Search for the cell housing the specified text and yield its (x, y) center coordinate. 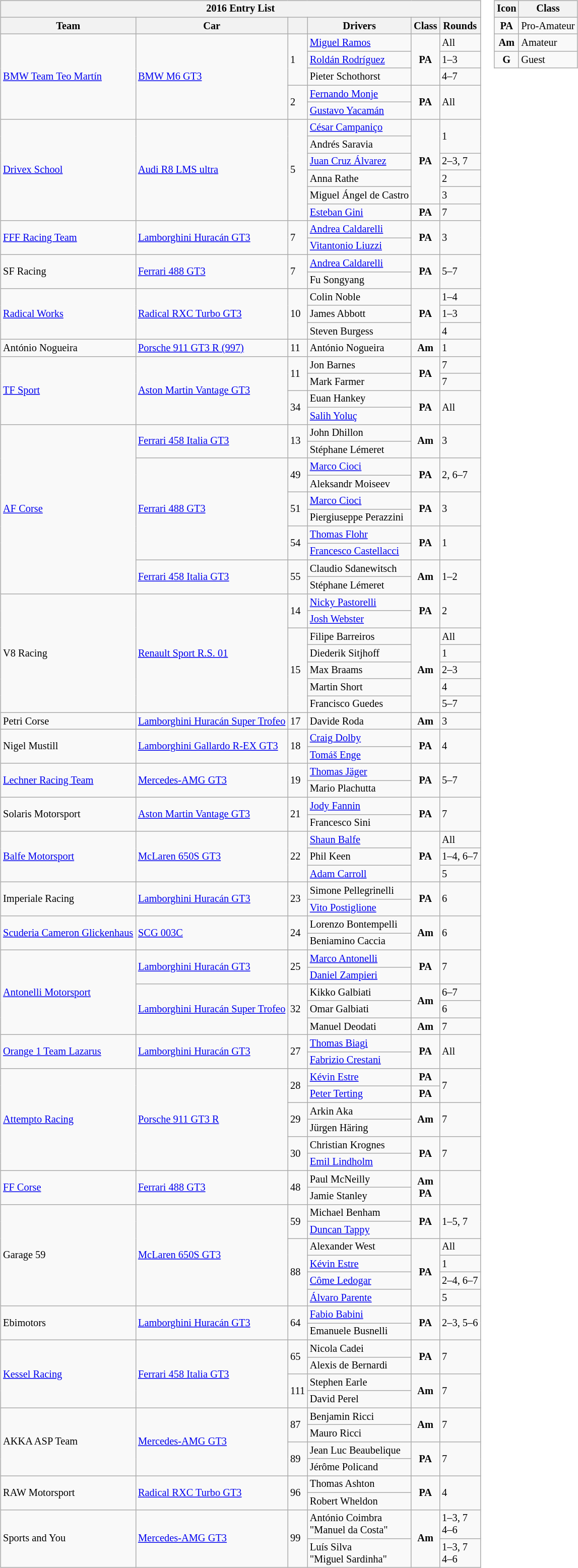
Omar Galbiati (359, 1009)
Porsche 911 GT3 R (997) (212, 348)
48 (297, 1187)
Paul McNeilly (359, 1179)
29 (297, 1120)
Simone Pellegrinelli (359, 891)
Arkin Aka (359, 1111)
Côme Ledogar (359, 1281)
Drivex School (68, 170)
Pieter Schothorst (359, 77)
Guest (548, 60)
Diederik Sitjhoff (359, 654)
49 (297, 475)
27 (297, 1052)
55 (297, 576)
24 (297, 933)
18 (297, 747)
Álvaro Parente (359, 1298)
34 (297, 407)
Jamie Stanley (359, 1196)
17 (297, 721)
Claudio Sdanewitsch (359, 568)
Lamborghini Gallardo R-EX GT3 (212, 747)
Stephen Earle (359, 1383)
Michael Benham (359, 1213)
Car (212, 26)
Colin Noble (359, 297)
Garage 59 (68, 1255)
Thomas Biagi (359, 1043)
Nicola Cadei (359, 1348)
Anna Rathe (359, 178)
Filipe Barreiros (359, 636)
Alexander West (359, 1247)
14 (297, 611)
Thomas Jäger (359, 772)
21 (297, 814)
32 (297, 1010)
30 (297, 1154)
54 (297, 543)
Fabio Babini (359, 1315)
Esteban Gini (359, 213)
Juan Cruz Álvarez (359, 162)
BMW Team Teo Martín (68, 77)
Piergiuseppe Perazzini (359, 517)
Emanuele Busnelli (359, 1332)
Andrés Saravia (359, 145)
Francesco Castellacci (359, 552)
13 (297, 441)
Antonelli Motorsport (68, 992)
Mark Farmer (359, 382)
19 (297, 780)
César Campaniço (359, 127)
Max Braams (359, 670)
Kessel Racing (68, 1374)
6–7 (460, 993)
1–5, 7 (460, 1221)
Scuderia Cameron Glickenhaus (68, 933)
Lorenzo Bontempelli (359, 925)
1–4 (460, 297)
Miguel Ramos (359, 43)
15 (297, 670)
Lechner Racing Team (68, 780)
Pro-Amateur (548, 26)
Francesco Sini (359, 823)
Roldán Rodríguez (359, 60)
4–7 (460, 77)
Jürgen Häring (359, 1128)
Miguel Ángel de Castro (359, 195)
Duncan Tappy (359, 1230)
96 (297, 1492)
Mario Plachutta (359, 789)
Alexis de Bernardi (359, 1365)
David Perel (359, 1399)
25 (297, 966)
Francisco Guedes (359, 704)
Adam Carroll (359, 874)
FF Corse (68, 1187)
Radical Works (68, 314)
64 (297, 1323)
Nicky Pastorelli (359, 603)
FFF Racing Team (68, 238)
Vito Postiglione (359, 907)
Amateur (548, 43)
Salih Yoluç (359, 416)
Imperiale Racing (68, 899)
AF Corse (68, 509)
Craig Dolby (359, 738)
51 (297, 509)
SF Racing (68, 271)
Tomáš Enge (359, 755)
Audi R8 LMS ultra (212, 170)
Emil Lindholm (359, 1162)
Shaun Balfe (359, 840)
Sports and You (68, 1539)
SCG 003C (212, 933)
V8 Racing (68, 654)
Martin Short (359, 687)
1–2 (460, 576)
Nigel Mustill (68, 747)
Orange 1 Team Lazarus (68, 1052)
2, 6–7 (460, 475)
James Abbott (359, 314)
AKKA ASP Team (68, 1442)
Balfe Motorsport (68, 857)
23 (297, 899)
89 (297, 1458)
Fabrizio Crestani (359, 1060)
22 (297, 857)
Drivers (359, 26)
Porsche 911 GT3 R (212, 1120)
AmPA (425, 1187)
Phil Keen (359, 857)
Thomas Flohr (359, 535)
10 (297, 314)
BMW M6 GT3 (212, 77)
Robert Wheldon (359, 1501)
Mauro Ricci (359, 1433)
Beniamino Caccia (359, 942)
Steven Burgess (359, 331)
Icon (506, 9)
99 (297, 1539)
Aleksandr Moiseev (359, 484)
Daniel Zampieri (359, 975)
88 (297, 1273)
John Dhillon (359, 433)
António Coimbra "Manuel da Costa" (359, 1524)
Benjamin Ricci (359, 1416)
87 (297, 1425)
Marco Antonelli (359, 958)
Jody Fannin (359, 806)
Renault Sport R.S. 01 (212, 654)
TF Sport (68, 390)
1–4, 6–7 (460, 857)
Vitantonio Liuzzi (359, 246)
Fernando Monje (359, 94)
28 (297, 1085)
Manuel Deodati (359, 1026)
Davide Roda (359, 721)
Petri Corse (68, 721)
Solaris Motorsport (68, 814)
65 (297, 1356)
Jérôme Policand (359, 1467)
2–3, 5–6 (460, 1323)
Attempto Racing (68, 1120)
Fu Songyang (359, 280)
Ebimotors (68, 1323)
Gustavo Yacamán (359, 111)
G (506, 60)
2016 Entry List (240, 9)
111 (297, 1391)
59 (297, 1221)
Team (68, 26)
RAW Motorsport (68, 1492)
Thomas Ashton (359, 1484)
Jean Luc Beaubelique (359, 1450)
2–3 (460, 670)
Luís Silva "Miguel Sardinha" (359, 1553)
Rounds (460, 26)
Euan Hankey (359, 399)
Kikko Galbiati (359, 993)
Christian Krognes (359, 1145)
2–4, 6–7 (460, 1281)
2–3, 7 (460, 162)
Jon Barnes (359, 365)
Josh Webster (359, 619)
Peter Terting (359, 1094)
